Return [X, Y] of the center of cell containing provided text 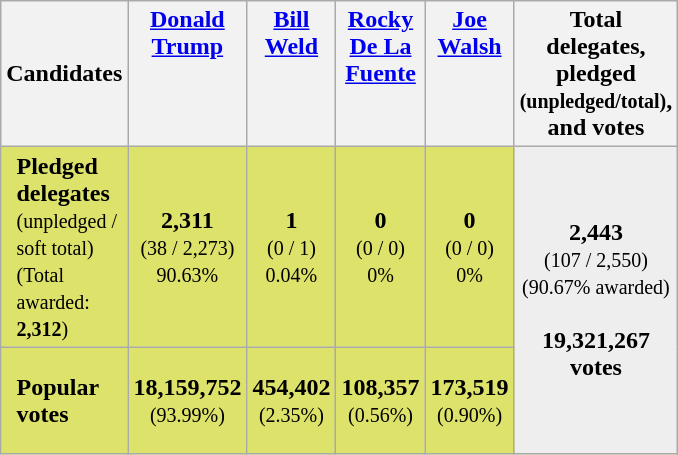
108,357(0.56%) [380, 400]
Popular votes [64, 400]
2,311(38 / 2,273)90.63% [188, 247]
Total delegates, pledged (unpledged/total), and votes [596, 74]
Bill Weld [292, 74]
Pledged delegates (unpledged / soft total) (Total awarded: 2,312) [64, 247]
1(0 / 1)0.04% [292, 247]
Candidates [64, 74]
Donald Trump [188, 74]
Rocky De La Fuente [380, 74]
Joe Walsh [470, 74]
454,402(2.35%) [292, 400]
173,519(0.90%) [470, 400]
18,159,752(93.99%) [188, 400]
2,443(107 / 2,550) (90.67% awarded)19,321,267 votes [596, 300]
